Detect which cell encompasses the target text, then output its (X, Y) center coordinate. 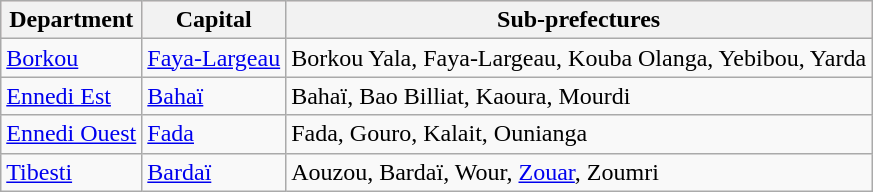
Bahaï, Bao Billiat, Kaoura, Mourdi (579, 96)
Borkou Yala, Faya-Largeau, Kouba Olanga, Yebibou, Yarda (579, 58)
Bardaï (214, 172)
Faya-Largeau (214, 58)
Tibesti (72, 172)
Ennedi Est (72, 96)
Capital (214, 20)
Ennedi Ouest (72, 134)
Department (72, 20)
Fada, Gouro, Kalait, Ounianga (579, 134)
Aouzou, Bardaï, Wour, Zouar, Zoumri (579, 172)
Borkou (72, 58)
Bahaï (214, 96)
Sub-prefectures (579, 20)
Fada (214, 134)
